Output the (X, Y) coordinate of the center of the cell containing the given text.  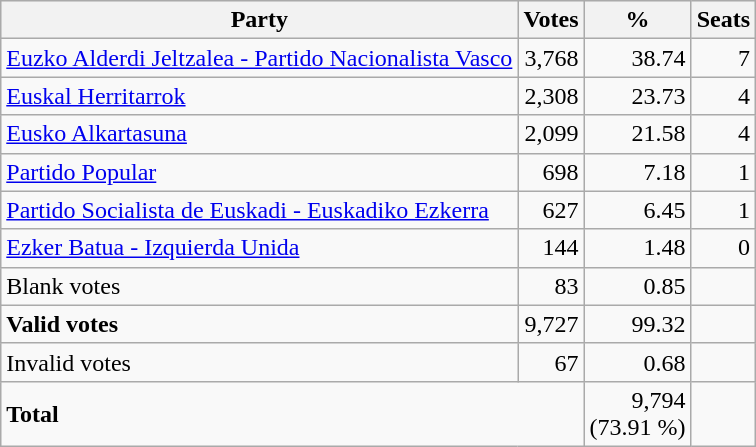
Euzko Alderdi Jeltzalea - Partido Nacionalista Vasco (260, 58)
7 (723, 58)
Eusko Alkartasuna (260, 134)
Votes (551, 20)
6.45 (638, 210)
0 (723, 248)
Party (260, 20)
99.32 (638, 324)
2,308 (551, 96)
38.74 (638, 58)
9,727 (551, 324)
Ezker Batua - Izquierda Unida (260, 248)
0.85 (638, 286)
23.73 (638, 96)
83 (551, 286)
Blank votes (260, 286)
Partido Socialista de Euskadi - Euskadiko Ezkerra (260, 210)
9,794(73.91 %) (638, 414)
67 (551, 362)
% (638, 20)
Valid votes (260, 324)
1.48 (638, 248)
144 (551, 248)
2,099 (551, 134)
627 (551, 210)
Partido Popular (260, 172)
0.68 (638, 362)
Euskal Herritarrok (260, 96)
Invalid votes (260, 362)
Total (292, 414)
3,768 (551, 58)
698 (551, 172)
Seats (723, 20)
7.18 (638, 172)
21.58 (638, 134)
